Pinpoint the cell where the given text exists, returning its (X, Y) midpoint coordinate. 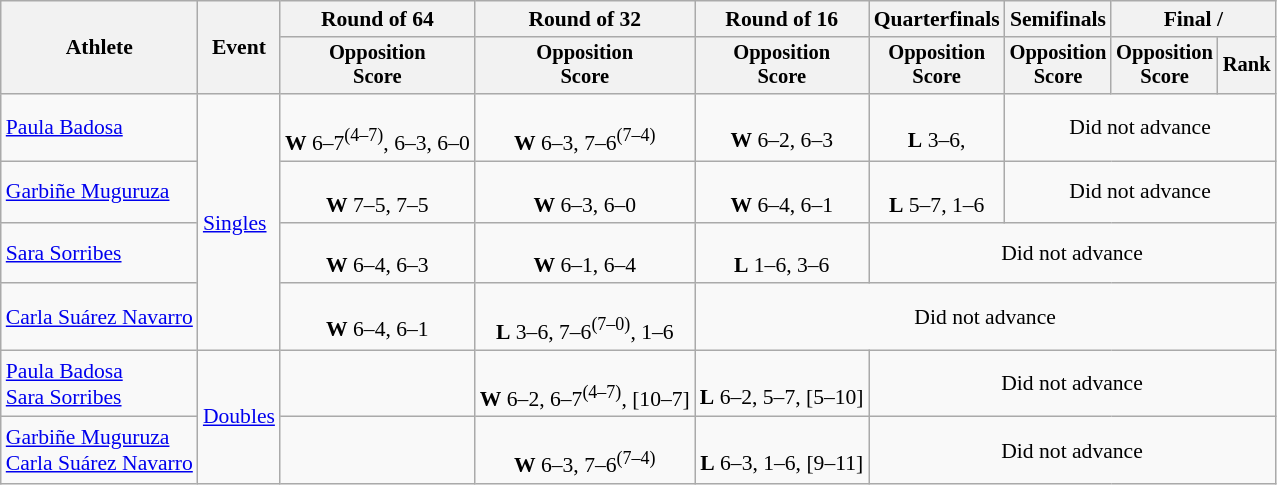
Garbiñe Muguruza (100, 192)
Semifinals (1058, 19)
Singles (239, 222)
W 7–5, 7–5 (378, 192)
L 1–6, 3–6 (782, 252)
Final / (1193, 19)
Doubles (239, 417)
Round of 16 (782, 19)
Event (239, 48)
Paula BadosaSara Sorribes (100, 384)
W 6–3, 6–0 (585, 192)
Round of 64 (378, 19)
Athlete (100, 48)
W 6–4, 6–3 (378, 252)
Round of 32 (585, 19)
L 3–6, 7–6(7–0), 1–6 (585, 318)
L 5–7, 1–6 (937, 192)
W 6–1, 6–4 (585, 252)
L 6–3, 1–6, [9–11] (782, 450)
Sara Sorribes (100, 252)
L 3–6, (937, 128)
Carla Suárez Navarro (100, 318)
Rank (1247, 66)
W 6–7(4–7), 6–3, 6–0 (378, 128)
Paula Badosa (100, 128)
Quarterfinals (937, 19)
W 6–2, 6–7(4–7), [10–7] (585, 384)
L 6–2, 5–7, [5–10] (782, 384)
Garbiñe MuguruzaCarla Suárez Navarro (100, 450)
W 6–2, 6–3 (782, 128)
